Scan for the cell matching the given text and deliver its (X, Y) coordinate at center. 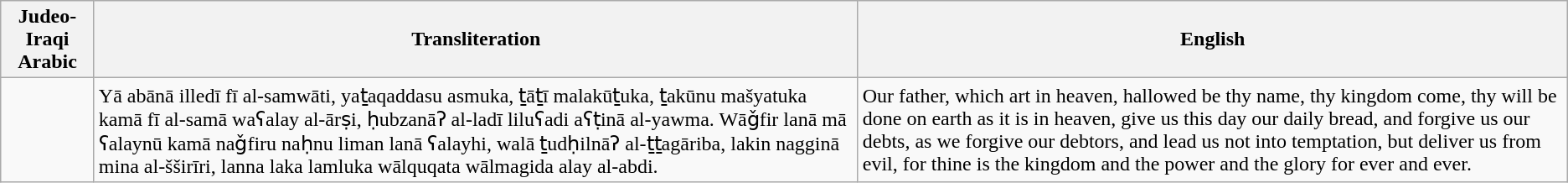
English (1213, 39)
Judeo-Iraqi Arabic (48, 39)
Transliteration (476, 39)
